Detect which cell encompasses the target text, then output its [X, Y] center coordinate. 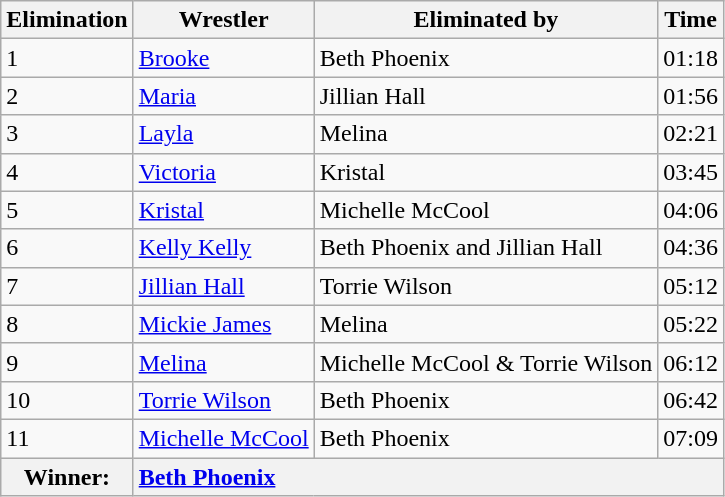
11 [67, 438]
07:09 [691, 438]
Wrestler [224, 20]
9 [67, 362]
Time [691, 20]
Victoria [224, 172]
01:18 [691, 58]
8 [67, 324]
06:42 [691, 400]
Winner: [67, 477]
05:22 [691, 324]
04:36 [691, 248]
10 [67, 400]
Mickie James [224, 324]
Kelly Kelly [224, 248]
2 [67, 96]
02:21 [691, 134]
Beth Phoenix and Jillian Hall [486, 248]
Eliminated by [486, 20]
1 [67, 58]
4 [67, 172]
Maria [224, 96]
06:12 [691, 362]
Elimination [67, 20]
5 [67, 210]
Layla [224, 134]
6 [67, 248]
Brooke [224, 58]
3 [67, 134]
04:06 [691, 210]
7 [67, 286]
01:56 [691, 96]
05:12 [691, 286]
03:45 [691, 172]
Michelle McCool & Torrie Wilson [486, 362]
